From the cell containing the given text, extract its center point as [x, y] coordinate. 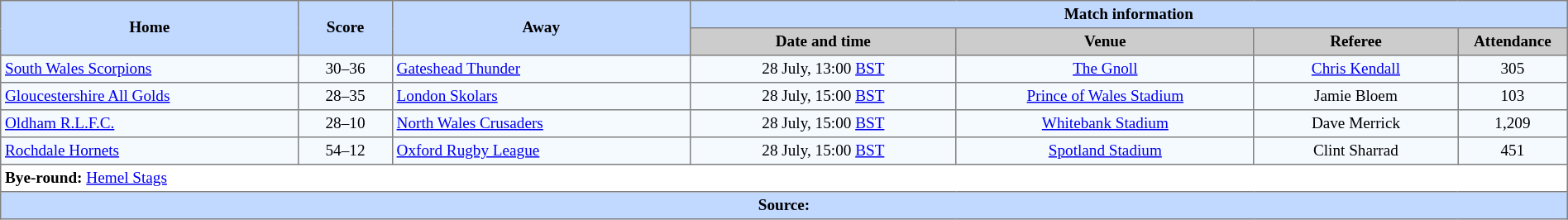
Gloucestershire All Golds [150, 96]
Referee [1355, 41]
Chris Kendall [1355, 69]
305 [1513, 69]
Spotland Stadium [1105, 151]
Match information [1128, 15]
30–36 [346, 69]
103 [1513, 96]
South Wales Scorpions [150, 69]
Date and time [823, 41]
London Skolars [541, 96]
Attendance [1513, 41]
The Gnoll [1105, 69]
28–35 [346, 96]
Bye-round: Hemel Stags [784, 179]
451 [1513, 151]
Home [150, 28]
28–10 [346, 124]
54–12 [346, 151]
1,209 [1513, 124]
Whitebank Stadium [1105, 124]
Rochdale Hornets [150, 151]
Score [346, 28]
Clint Sharrad [1355, 151]
Source: [784, 205]
North Wales Crusaders [541, 124]
Gateshead Thunder [541, 69]
Venue [1105, 41]
28 July, 13:00 BST [823, 69]
Away [541, 28]
Oldham R.L.F.C. [150, 124]
Prince of Wales Stadium [1105, 96]
Jamie Bloem [1355, 96]
Oxford Rugby League [541, 151]
Dave Merrick [1355, 124]
